Search for the cell housing the specified text and yield its (X, Y) center coordinate. 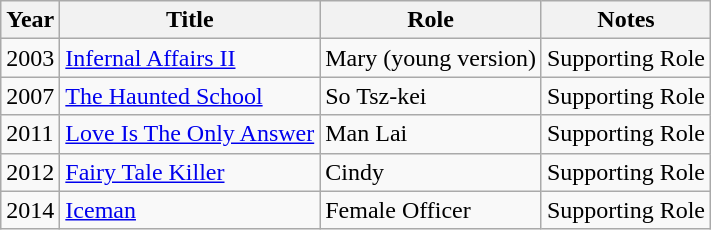
Year (30, 20)
The Haunted School (190, 96)
2014 (30, 210)
Fairy Tale Killer (190, 172)
Cindy (431, 172)
2007 (30, 96)
Infernal Affairs II (190, 58)
Notes (626, 20)
Female Officer (431, 210)
Mary (young version) (431, 58)
Title (190, 20)
Iceman (190, 210)
2011 (30, 134)
Role (431, 20)
So Tsz-kei (431, 96)
Love Is The Only Answer (190, 134)
2012 (30, 172)
2003 (30, 58)
Man Lai (431, 134)
